Provide the (X, Y) coordinate of the cell's center where the given text is located.  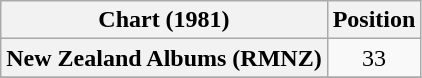
Chart (1981) (164, 20)
Position (374, 20)
New Zealand Albums (RMNZ) (164, 58)
33 (374, 58)
